From the cell containing the given text, extract its center point as [X, Y] coordinate. 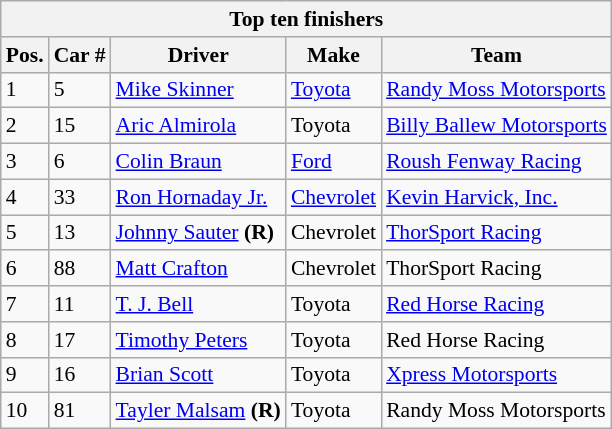
Team [496, 55]
17 [80, 340]
Roush Fenway Racing [496, 162]
Billy Ballew Motorsports [496, 126]
Ford [334, 162]
10 [25, 411]
Tayler Malsam (R) [198, 411]
7 [25, 304]
Timothy Peters [198, 340]
13 [80, 233]
8 [25, 340]
2 [25, 126]
Driver [198, 55]
Make [334, 55]
3 [25, 162]
Mike Skinner [198, 90]
Aric Almirola [198, 126]
T. J. Bell [198, 304]
Colin Braun [198, 162]
Johnny Sauter (R) [198, 233]
Pos. [25, 55]
16 [80, 375]
Brian Scott [198, 375]
88 [80, 269]
15 [80, 126]
33 [80, 197]
9 [25, 375]
Top ten finishers [306, 19]
4 [25, 197]
81 [80, 411]
Xpress Motorsports [496, 375]
Car # [80, 55]
1 [25, 90]
Ron Hornaday Jr. [198, 197]
11 [80, 304]
Kevin Harvick, Inc. [496, 197]
Matt Crafton [198, 269]
